Scan for the cell matching the given text and deliver its [x, y] coordinate at center. 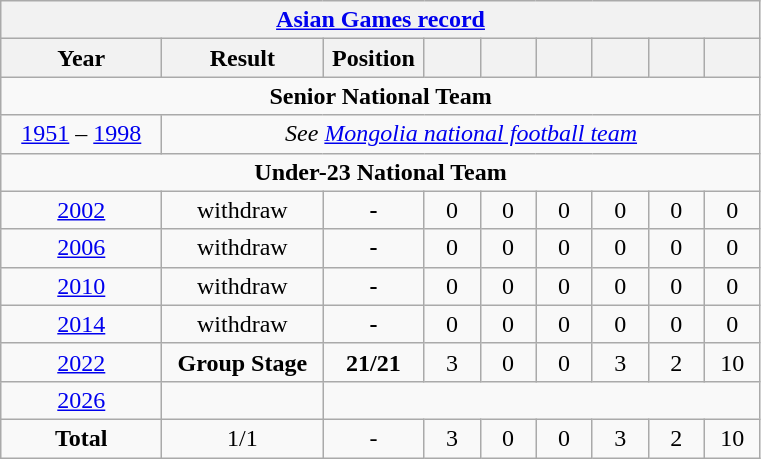
Senior National Team [381, 96]
See Mongolia national football team [461, 134]
Under-23 National Team [381, 172]
2022 [82, 362]
Total [82, 438]
2014 [82, 324]
21/21 [374, 362]
Year [82, 58]
2006 [82, 248]
Group Stage [242, 362]
2010 [82, 286]
Result [242, 58]
1951 – 1998 [82, 134]
2002 [82, 210]
2026 [82, 400]
Position [374, 58]
1/1 [242, 438]
Asian Games record [381, 20]
